Provide the (x, y) coordinate of the cell's center where the given text is located.  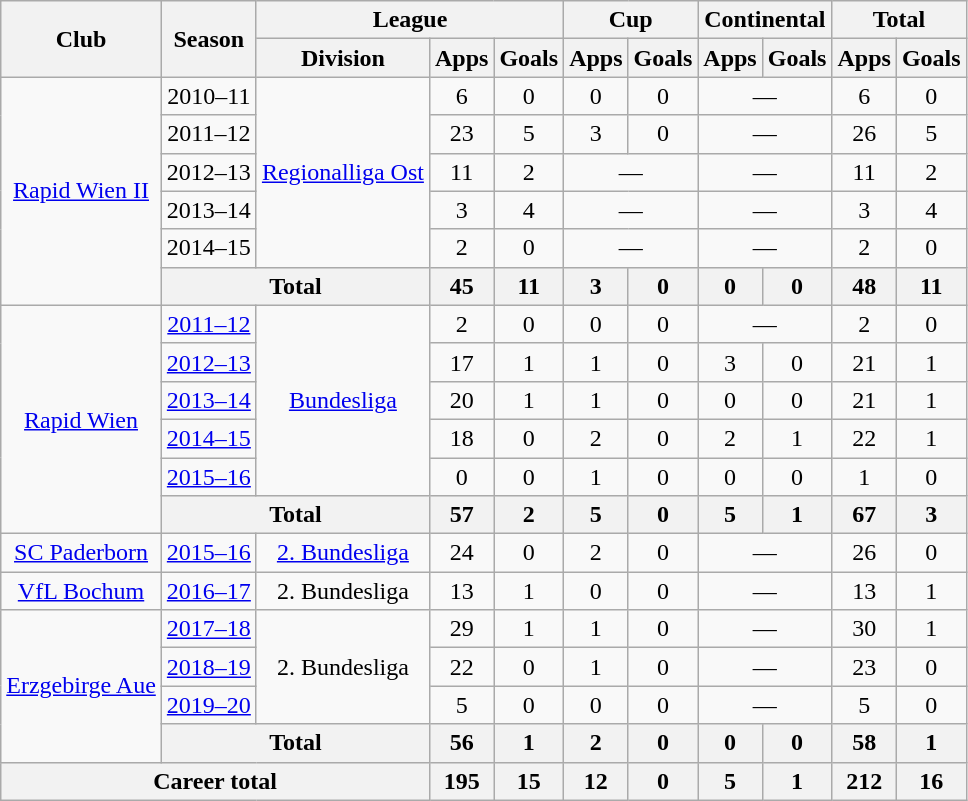
195 (461, 781)
Continental (765, 20)
56 (461, 743)
45 (461, 286)
17 (461, 362)
24 (461, 553)
VfL Bochum (82, 591)
57 (461, 515)
League (410, 20)
Rapid Wien II (82, 191)
Erzgebirge Aue (82, 686)
Rapid Wien (82, 419)
30 (864, 629)
58 (864, 743)
15 (529, 781)
Club (82, 39)
2018–19 (208, 667)
2016–17 (208, 591)
48 (864, 286)
16 (931, 781)
18 (461, 438)
Cup (631, 20)
2017–18 (208, 629)
2010–11 (208, 96)
20 (461, 400)
2019–20 (208, 705)
Bundesliga (342, 400)
Career total (216, 781)
212 (864, 781)
Division (342, 58)
12 (596, 781)
SC Paderborn (82, 553)
Regionalliga Ost (342, 172)
29 (461, 629)
67 (864, 515)
Season (208, 39)
